From the cell containing the given text, extract its center point as [x, y] coordinate. 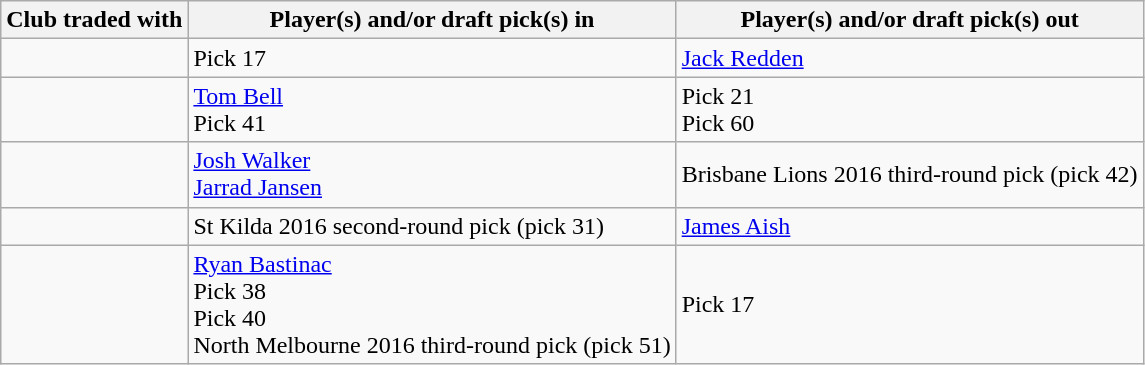
Brisbane Lions 2016 third-round pick (pick 42) [910, 174]
Ryan BastinacPick 38Pick 40North Melbourne 2016 third-round pick (pick 51) [432, 304]
Pick 21Pick 60 [910, 110]
Josh WalkerJarrad Jansen [432, 174]
Player(s) and/or draft pick(s) out [910, 20]
Tom BellPick 41 [432, 110]
Player(s) and/or draft pick(s) in [432, 20]
St Kilda 2016 second-round pick (pick 31) [432, 226]
James Aish [910, 226]
Club traded with [94, 20]
Jack Redden [910, 58]
